Provide the (x, y) coordinate of the cell's center where the given text is located.  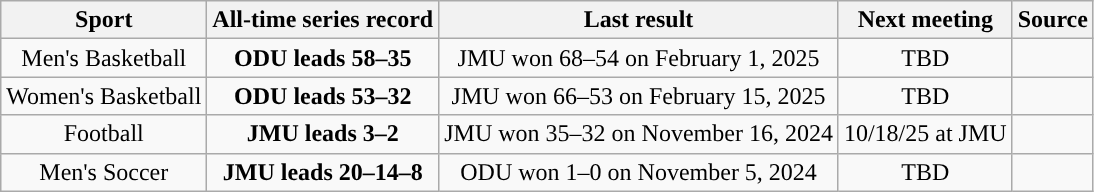
JMU leads 20–14–8 (323, 172)
Men's Soccer (104, 172)
All-time series record (323, 20)
Source (1052, 20)
Sport (104, 20)
Last result (639, 20)
ODU leads 53–32 (323, 96)
Next meeting (925, 20)
JMU won 68–54 on February 1, 2025 (639, 58)
10/18/25 at JMU (925, 134)
Football (104, 134)
Men's Basketball (104, 58)
ODU leads 58–35 (323, 58)
JMU won 66–53 on February 15, 2025 (639, 96)
JMU won 35–32 on November 16, 2024 (639, 134)
ODU won 1–0 on November 5, 2024 (639, 172)
Women's Basketball (104, 96)
JMU leads 3–2 (323, 134)
